Search for the cell housing the specified text and yield its (X, Y) center coordinate. 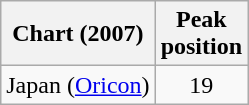
Japan (Oricon) (78, 85)
Peakposition (201, 34)
Chart (2007) (78, 34)
19 (201, 85)
